Locate the cell with the specified text and output its (x, y) center coordinate. 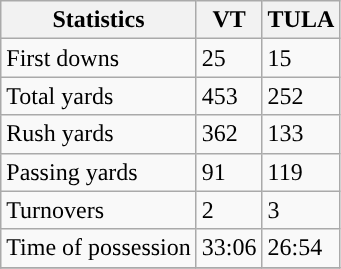
3 (301, 210)
252 (301, 96)
TULA (301, 20)
Rush yards (99, 134)
Passing yards (99, 172)
VT (229, 20)
453 (229, 96)
Time of possession (99, 248)
Turnovers (99, 210)
33:06 (229, 248)
15 (301, 58)
362 (229, 134)
133 (301, 134)
2 (229, 210)
26:54 (301, 248)
Total yards (99, 96)
First downs (99, 58)
Statistics (99, 20)
25 (229, 58)
91 (229, 172)
119 (301, 172)
